Pinpoint the cell where the given text exists, returning its (X, Y) midpoint coordinate. 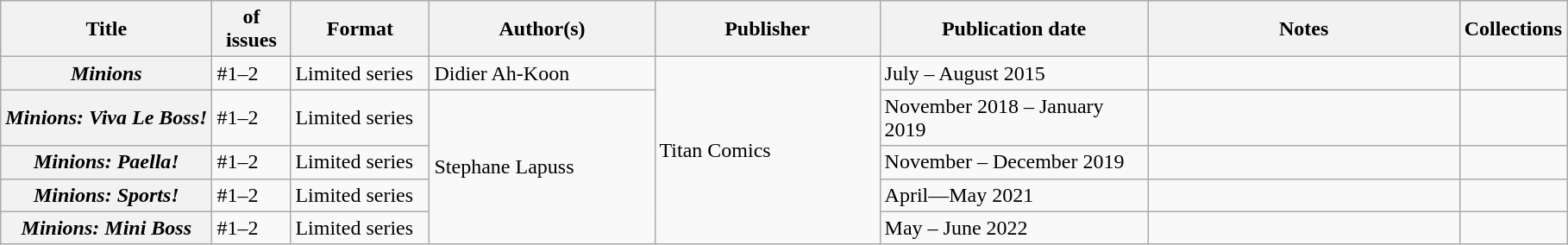
Minions: Paella! (107, 162)
Titan Comics (768, 150)
Collections (1513, 29)
April—May 2021 (1014, 195)
of issues (252, 29)
Notes (1304, 29)
November – December 2019 (1014, 162)
Didier Ah-Koon (542, 73)
November 2018 – January 2019 (1014, 117)
Publisher (768, 29)
Format (361, 29)
May – June 2022 (1014, 228)
Author(s) (542, 29)
July – August 2015 (1014, 73)
Stephane Lapuss (542, 167)
Minions: Sports! (107, 195)
Publication date (1014, 29)
Title (107, 29)
Minions: Mini Boss (107, 228)
Minions (107, 73)
Minions: Viva Le Boss! (107, 117)
